Locate the cell with the specified text and output its (x, y) center coordinate. 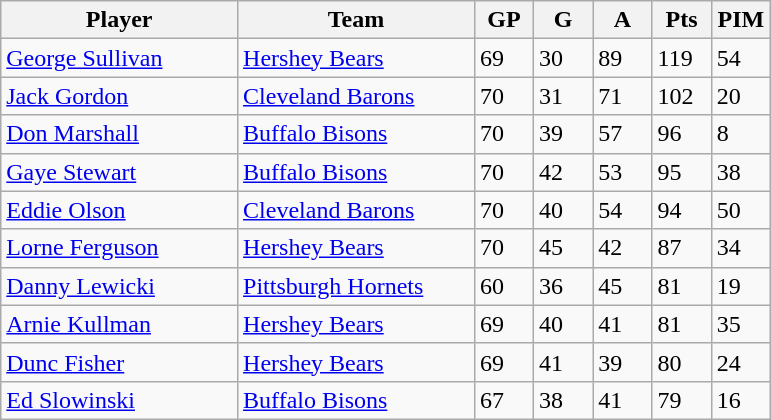
Eddie Olson (120, 210)
35 (740, 324)
Ed Slowinski (120, 400)
Gaye Stewart (120, 172)
53 (622, 172)
Arnie Kullman (120, 324)
57 (622, 134)
Pittsburgh Hornets (356, 286)
16 (740, 400)
119 (682, 58)
24 (740, 362)
Dunc Fisher (120, 362)
95 (682, 172)
36 (564, 286)
Danny Lewicki (120, 286)
19 (740, 286)
Lorne Ferguson (120, 248)
G (564, 20)
20 (740, 96)
67 (504, 400)
31 (564, 96)
A (622, 20)
Player (120, 20)
71 (622, 96)
GP (504, 20)
Jack Gordon (120, 96)
60 (504, 286)
50 (740, 210)
Team (356, 20)
Pts (682, 20)
Don Marshall (120, 134)
89 (622, 58)
George Sullivan (120, 58)
102 (682, 96)
96 (682, 134)
79 (682, 400)
80 (682, 362)
30 (564, 58)
94 (682, 210)
8 (740, 134)
PIM (740, 20)
87 (682, 248)
34 (740, 248)
